Return (x, y) of the center of cell containing provided text 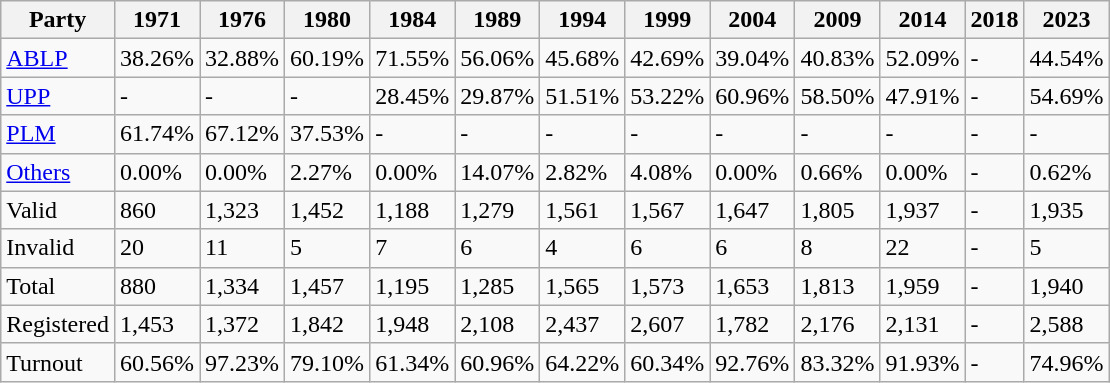
0.62% (1066, 172)
2,131 (922, 324)
1,195 (412, 286)
71.55% (412, 58)
860 (156, 210)
2004 (752, 20)
1,334 (242, 286)
880 (156, 286)
60.56% (156, 362)
47.91% (922, 96)
1,959 (922, 286)
1,948 (412, 324)
2.27% (328, 172)
Party (58, 20)
1,452 (328, 210)
42.69% (668, 58)
51.51% (582, 96)
2,437 (582, 324)
2023 (1066, 20)
Others (58, 172)
Total (58, 286)
58.50% (838, 96)
1,782 (752, 324)
Valid (58, 210)
1,653 (752, 286)
Invalid (58, 248)
1,937 (922, 210)
20 (156, 248)
44.54% (1066, 58)
1,940 (1066, 286)
2,607 (668, 324)
1,565 (582, 286)
2014 (922, 20)
61.74% (156, 134)
64.22% (582, 362)
1,457 (328, 286)
2,176 (838, 324)
38.26% (156, 58)
45.68% (582, 58)
53.22% (668, 96)
0.66% (838, 172)
UPP (58, 96)
4 (582, 248)
29.87% (498, 96)
1984 (412, 20)
2,108 (498, 324)
4.08% (668, 172)
ABLP (58, 58)
1976 (242, 20)
Turnout (58, 362)
79.10% (328, 362)
67.12% (242, 134)
97.23% (242, 362)
1971 (156, 20)
92.76% (752, 362)
56.06% (498, 58)
60.34% (668, 362)
1,323 (242, 210)
7 (412, 248)
2,588 (1066, 324)
2.82% (582, 172)
1,561 (582, 210)
61.34% (412, 362)
1989 (498, 20)
32.88% (242, 58)
91.93% (922, 362)
28.45% (412, 96)
2009 (838, 20)
1994 (582, 20)
1,813 (838, 286)
1,935 (1066, 210)
1,453 (156, 324)
14.07% (498, 172)
40.83% (838, 58)
1,805 (838, 210)
1980 (328, 20)
1,647 (752, 210)
60.19% (328, 58)
22 (922, 248)
1,372 (242, 324)
Registered (58, 324)
1,567 (668, 210)
1,188 (412, 210)
37.53% (328, 134)
74.96% (1066, 362)
1,285 (498, 286)
54.69% (1066, 96)
52.09% (922, 58)
11 (242, 248)
1,573 (668, 286)
83.32% (838, 362)
1999 (668, 20)
PLM (58, 134)
39.04% (752, 58)
2018 (994, 20)
1,842 (328, 324)
8 (838, 248)
1,279 (498, 210)
